Provide the (X, Y) coordinate of the cell's center where the given text is located.  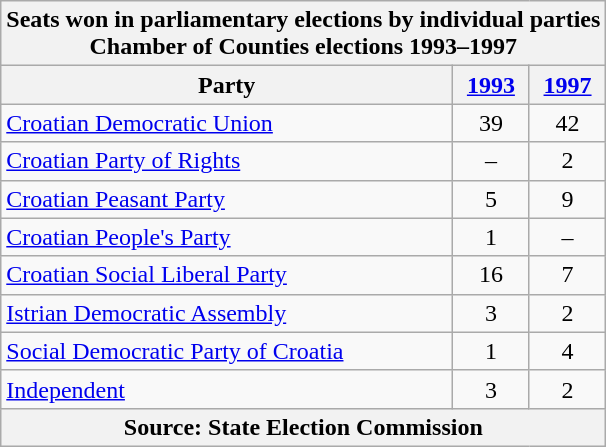
5 (492, 199)
1993 (492, 85)
Source: State Election Commission (304, 427)
42 (568, 123)
39 (492, 123)
Seats won in parliamentary elections by individual partiesChamber of Counties elections 1993–1997 (304, 34)
Party (227, 85)
Istrian Democratic Assembly (227, 313)
Croatian Social Liberal Party (227, 275)
Croatian Peasant Party (227, 199)
Social Democratic Party of Croatia (227, 351)
Croatian Democratic Union (227, 123)
4 (568, 351)
9 (568, 199)
Independent (227, 389)
1997 (568, 85)
Croatian Party of Rights (227, 161)
Croatian People's Party (227, 237)
7 (568, 275)
16 (492, 275)
